Locate the cell with the specified text and output its (x, y) center coordinate. 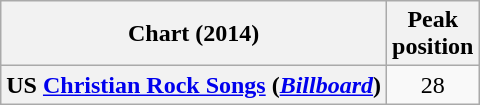
Chart (2014) (194, 34)
28 (433, 85)
US Christian Rock Songs (Billboard) (194, 85)
Peakposition (433, 34)
